Return [X, Y] of the center of cell containing provided text 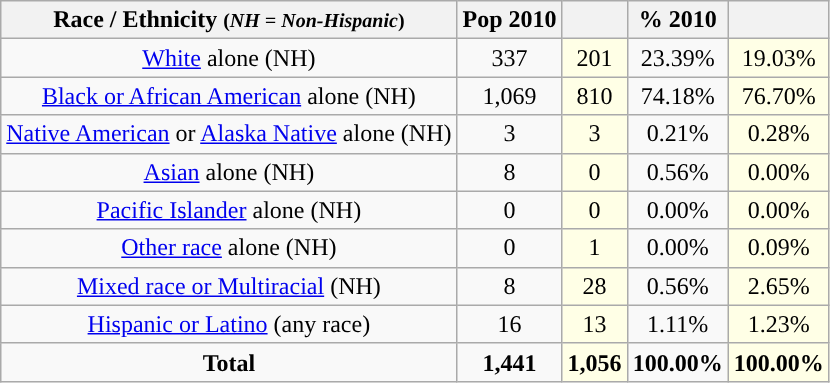
Mixed race or Multiracial (NH) [229, 286]
28 [594, 286]
13 [594, 324]
201 [594, 58]
74.18% [678, 96]
0.09% [778, 248]
% 2010 [678, 20]
337 [510, 58]
19.03% [778, 58]
Asian alone (NH) [229, 172]
16 [510, 324]
1,441 [510, 362]
0.28% [778, 134]
Other race alone (NH) [229, 248]
Race / Ethnicity (NH = Non-Hispanic) [229, 20]
1 [594, 248]
White alone (NH) [229, 58]
1,056 [594, 362]
23.39% [678, 58]
1.11% [678, 324]
Total [229, 362]
Hispanic or Latino (any race) [229, 324]
Pop 2010 [510, 20]
810 [594, 96]
Black or African American alone (NH) [229, 96]
1,069 [510, 96]
1.23% [778, 324]
0.21% [678, 134]
76.70% [778, 96]
2.65% [778, 286]
Pacific Islander alone (NH) [229, 210]
Native American or Alaska Native alone (NH) [229, 134]
